Identify which cell holds the provided text, then report its [X, Y] central coordinate. 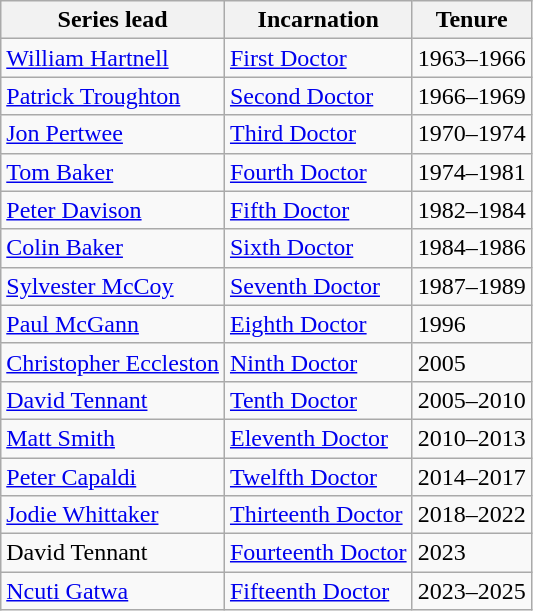
Fifth Doctor [318, 210]
Paul McGann [113, 324]
2018–2022 [472, 515]
1984–1986 [472, 248]
First Doctor [318, 58]
2023 [472, 553]
Patrick Troughton [113, 96]
2023–2025 [472, 591]
Ninth Doctor [318, 362]
2005 [472, 362]
Seventh Doctor [318, 286]
2010–2013 [472, 438]
1974–1981 [472, 172]
Tenth Doctor [318, 400]
1987–1989 [472, 286]
Colin Baker [113, 248]
Second Doctor [318, 96]
Sixth Doctor [318, 248]
1970–1974 [472, 134]
William Hartnell [113, 58]
Peter Davison [113, 210]
Third Doctor [318, 134]
Tenure [472, 20]
Sylvester McCoy [113, 286]
1966–1969 [472, 96]
2005–2010 [472, 400]
2014–2017 [472, 477]
Matt Smith [113, 438]
Twelfth Doctor [318, 477]
1996 [472, 324]
Jodie Whittaker [113, 515]
Series lead [113, 20]
Incarnation [318, 20]
Eighth Doctor [318, 324]
Fourteenth Doctor [318, 553]
Fourth Doctor [318, 172]
Thirteenth Doctor [318, 515]
Eleventh Doctor [318, 438]
Christopher Eccleston [113, 362]
Fifteenth Doctor [318, 591]
Jon Pertwee [113, 134]
1963–1966 [472, 58]
1982–1984 [472, 210]
Tom Baker [113, 172]
Peter Capaldi [113, 477]
Ncuti Gatwa [113, 591]
